Return (X, Y) of the center of cell containing provided text 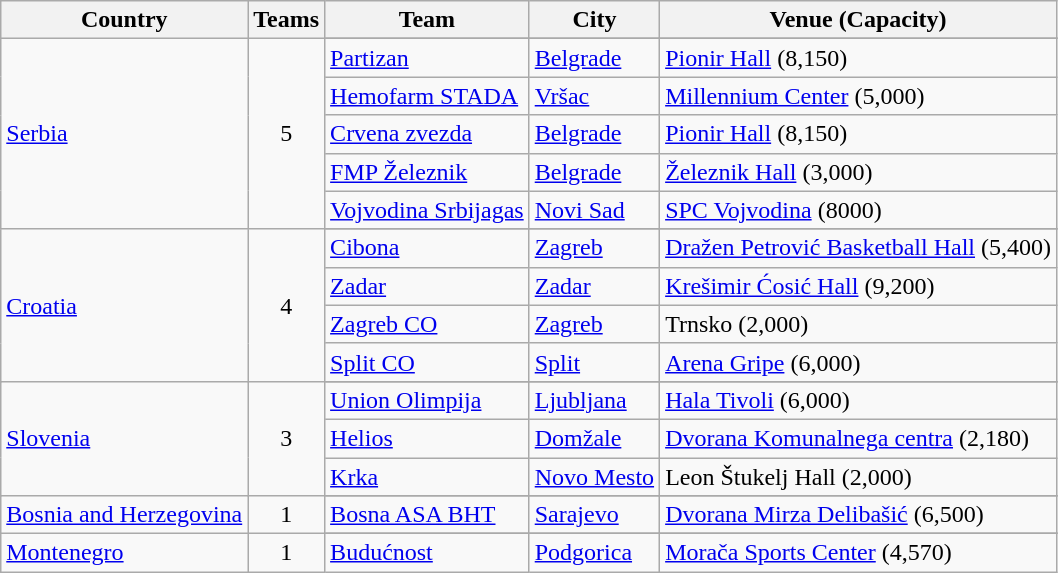
Dražen Petrović Basketball Hall (5,400) (858, 248)
Trnsko (2,000) (858, 324)
Team (428, 20)
Millennium Center (5,000) (858, 96)
Ljubljana (594, 400)
Slovenia (124, 438)
Teams (286, 20)
Split (594, 362)
Dvorana Mirza Delibašić (6,500) (858, 515)
Krešimir Ćosić Hall (9,200) (858, 286)
Železnik Hall (3,000) (858, 172)
Bosna ASA BHT (428, 515)
Country (124, 20)
Vršac (594, 96)
4 (286, 305)
Partizan (428, 58)
Venue (Capacity) (858, 20)
Morača Sports Center (4,570) (858, 553)
Domžale (594, 438)
Novo Mesto (594, 477)
Hemofarm STADA (428, 96)
Helios (428, 438)
Leon Štukelj Hall (2,000) (858, 477)
City (594, 20)
Cibona (428, 248)
Budućnost (428, 553)
Split CO (428, 362)
Crvena zvezda (428, 134)
Hala Tivoli (6,000) (858, 400)
Zagreb CO (428, 324)
FMP Železnik (428, 172)
Sarajevo (594, 515)
5 (286, 134)
Union Olimpija (428, 400)
Vojvodina Srbijagas (428, 210)
Montenegro (124, 553)
SPC Vojvodina (8000) (858, 210)
Podgorica (594, 553)
Dvorana Komunalnega centra (2,180) (858, 438)
Krka (428, 477)
Arena Gripe (6,000) (858, 362)
Serbia (124, 134)
Novi Sad (594, 210)
Bosnia and Herzegovina (124, 515)
Croatia (124, 305)
3 (286, 438)
